Determine the [X, Y] coordinate at the center of the cell enclosing the given text.  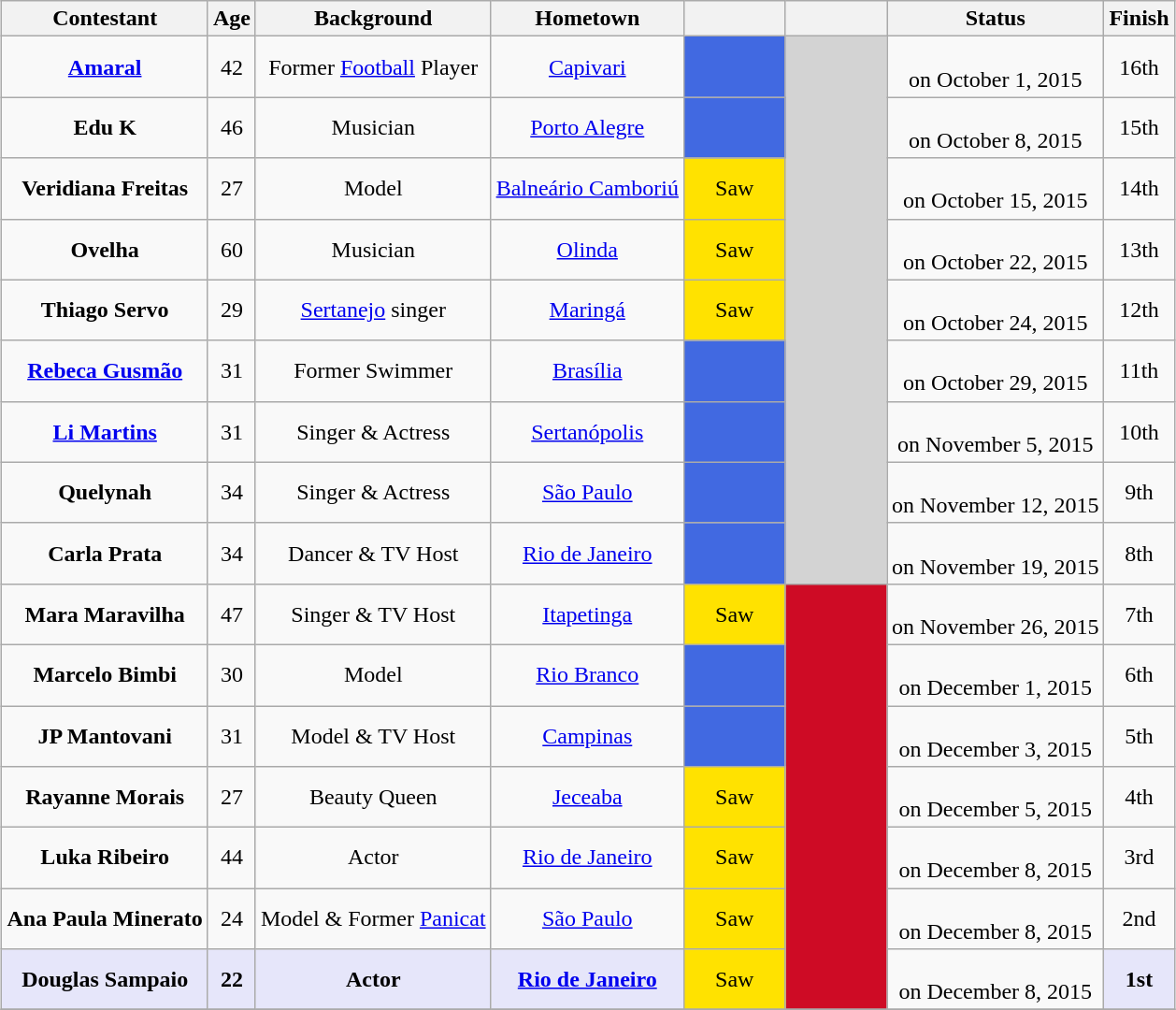
3rd [1139, 858]
Marcelo Bimbi [105, 675]
14th [1139, 189]
Carla Prata [105, 554]
Beauty Queen [373, 797]
Ana Paula Minerato [105, 918]
11th [1139, 370]
on November 5, 2015 [996, 432]
Rayanne Morais [105, 797]
Former Swimmer [373, 370]
Maringá [587, 310]
Luka Ribeiro [105, 858]
42 [232, 67]
Mara Maravilha [105, 613]
on December 1, 2015 [996, 675]
Sertanejo singer [373, 310]
2nd [1139, 918]
Porto Alegre [587, 127]
Model & Former Panicat [373, 918]
9th [1139, 492]
Background [373, 19]
Veridiana Freitas [105, 189]
22 [232, 980]
JP Mantovani [105, 735]
Hometown [587, 19]
8th [1139, 554]
Balneário Camboriú [587, 189]
Model & TV Host [373, 735]
Edu K [105, 127]
10th [1139, 432]
4th [1139, 797]
on October 24, 2015 [996, 310]
Quelynah [105, 492]
on November 26, 2015 [996, 613]
on December 3, 2015 [996, 735]
13th [1139, 249]
12th [1139, 310]
Rebeca Gusmão [105, 370]
60 [232, 249]
Amaral [105, 67]
29 [232, 310]
Capivari [587, 67]
Status [996, 19]
on October 8, 2015 [996, 127]
Itapetinga [587, 613]
Singer & TV Host [373, 613]
24 [232, 918]
47 [232, 613]
15th [1139, 127]
46 [232, 127]
Finish [1139, 19]
Campinas [587, 735]
on October 1, 2015 [996, 67]
Former Football Player [373, 67]
Dancer & TV Host [373, 554]
6th [1139, 675]
Olinda [587, 249]
7th [1139, 613]
5th [1139, 735]
on December 5, 2015 [996, 797]
Contestant [105, 19]
44 [232, 858]
Ovelha [105, 249]
1st [1139, 980]
Brasília [587, 370]
Age [232, 19]
30 [232, 675]
on October 15, 2015 [996, 189]
Douglas Sampaio [105, 980]
16th [1139, 67]
Thiago Servo [105, 310]
on November 19, 2015 [996, 554]
Rio Branco [587, 675]
on November 12, 2015 [996, 492]
Sertanópolis [587, 432]
Jeceaba [587, 797]
on October 22, 2015 [996, 249]
on October 29, 2015 [996, 370]
Li Martins [105, 432]
